Determine the (X, Y) coordinate at the center of the cell enclosing the given text.  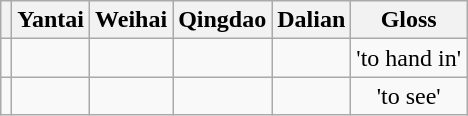
'to hand in' (409, 58)
Dalian (312, 20)
Gloss (409, 20)
Qingdao (222, 20)
'to see' (409, 96)
Weihai (132, 20)
Yantai (51, 20)
